Search for the cell housing the specified text and yield its [X, Y] center coordinate. 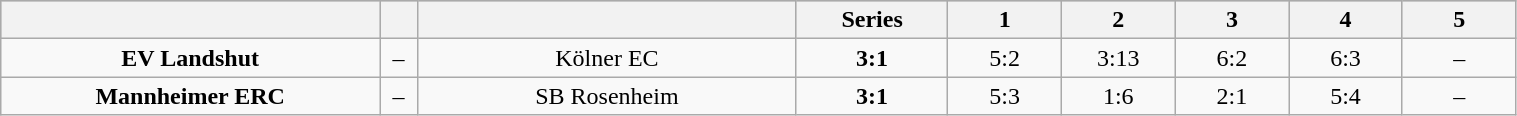
1 [1005, 20]
5:3 [1005, 96]
1:6 [1118, 96]
SB Rosenheim [606, 96]
5:4 [1346, 96]
5 [1459, 20]
Mannheimer ERC [190, 96]
6:2 [1232, 58]
6:3 [1346, 58]
Series [872, 20]
EV Landshut [190, 58]
3 [1232, 20]
3:13 [1118, 58]
2:1 [1232, 96]
Kölner EC [606, 58]
5:2 [1005, 58]
4 [1346, 20]
2 [1118, 20]
